Locate the cell with the specified text and output its (x, y) center coordinate. 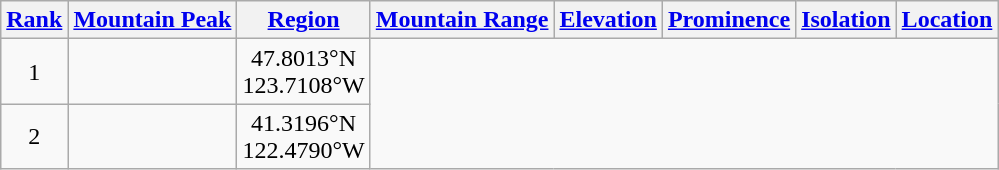
Mountain Range (462, 20)
Location (947, 20)
Prominence (728, 20)
1 (34, 72)
Mountain Peak (152, 20)
Elevation (608, 20)
47.8013°N123.7108°W (304, 72)
Rank (34, 20)
Isolation (846, 20)
2 (34, 136)
Region (304, 20)
41.3196°N122.4790°W (304, 136)
